Provide the [x, y] coordinate of the cell's center where the given text is located.  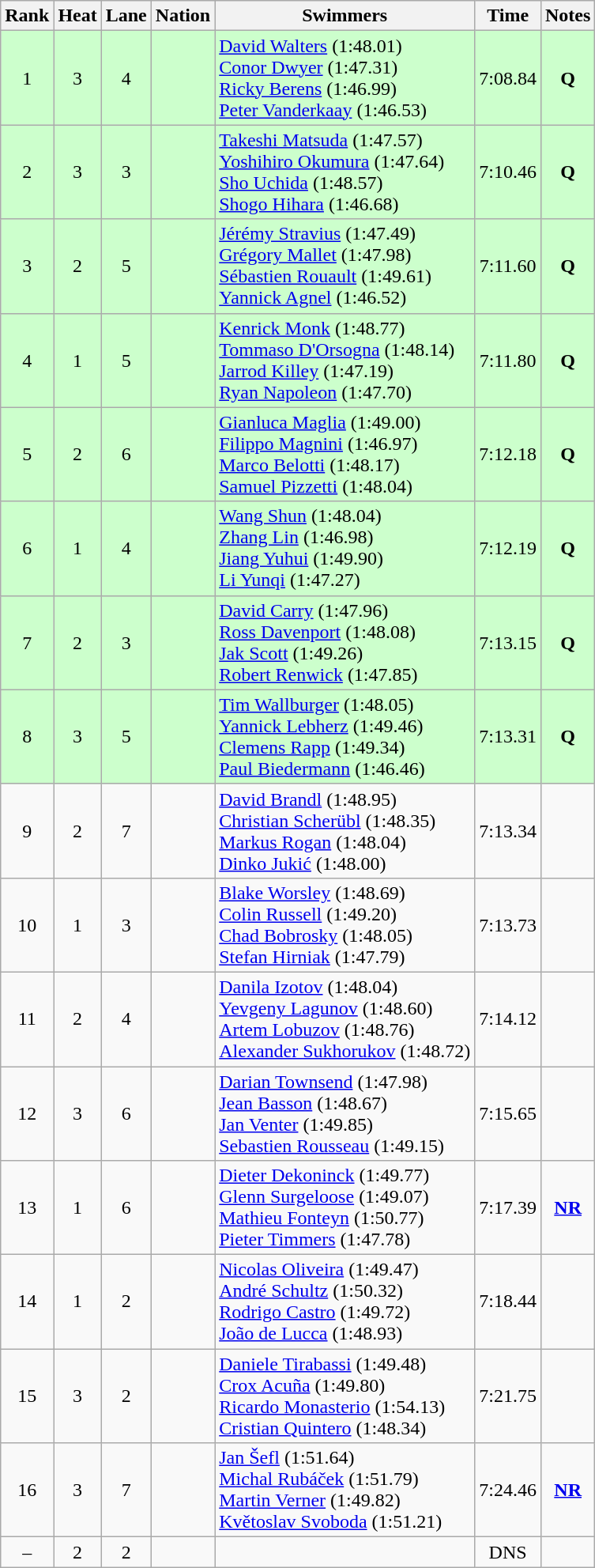
– [27, 1552]
Jan Šefl (1:51.64)Michal Rubáček (1:51.79)Martin Verner (1:49.82)Květoslav Svoboda (1:51.21) [345, 1490]
David Brandl (1:48.95)Christian Scherübl (1:48.35)Markus Rogan (1:48.04)Dinko Jukić (1:48.00) [345, 830]
Notes [567, 16]
7:11.80 [508, 361]
7:14.12 [508, 1018]
Daniele Tirabassi (1:49.48)Crox Acuña (1:49.80)Ricardo Monasterio (1:54.13)Cristian Quintero (1:48.34) [345, 1396]
Lane [126, 16]
7:12.18 [508, 454]
Wang Shun (1:48.04)Zhang Lin (1:46.98)Jiang Yuhui (1:49.90)Li Yunqi (1:47.27) [345, 549]
10 [27, 925]
15 [27, 1396]
Nicolas Oliveira (1:49.47)André Schultz (1:50.32)Rodrigo Castro (1:49.72)João de Lucca (1:48.93) [345, 1302]
7:17.39 [508, 1208]
7:13.73 [508, 925]
David Walters (1:48.01)Conor Dwyer (1:47.31)Ricky Berens (1:46.99)Peter Vanderkaay (1:46.53) [345, 77]
16 [27, 1490]
12 [27, 1113]
Gianluca Maglia (1:49.00)Filippo Magnini (1:46.97)Marco Belotti (1:48.17)Samuel Pizzetti (1:48.04) [345, 454]
Darian Townsend (1:47.98)Jean Basson (1:48.67)Jan Venter (1:49.85)Sebastien Rousseau (1:49.15) [345, 1113]
David Carry (1:47.96)Ross Davenport (1:48.08)Jak Scott (1:49.26)Robert Renwick (1:47.85) [345, 642]
Jérémy Stravius (1:47.49)Grégory Mallet (1:47.98)Sébastien Rouault (1:49.61)Yannick Agnel (1:46.52) [345, 266]
Blake Worsley (1:48.69)Colin Russell (1:49.20)Chad Bobrosky (1:48.05)Stefan Hirniak (1:47.79) [345, 925]
7:18.44 [508, 1302]
Time [508, 16]
Tim Wallburger (1:48.05)Yannick Lebherz (1:49.46)Clemens Rapp (1:49.34)Paul Biedermann (1:46.46) [345, 737]
7:13.15 [508, 642]
DNS [508, 1552]
Swimmers [345, 16]
Dieter Dekoninck (1:49.77)Glenn Surgeloose (1:49.07)Mathieu Fonteyn (1:50.77)Pieter Timmers (1:47.78) [345, 1208]
8 [27, 737]
7:12.19 [508, 549]
Danila Izotov (1:48.04)Yevgeny Lagunov (1:48.60)Artem Lobuzov (1:48.76)Alexander Sukhorukov (1:48.72) [345, 1018]
Nation [183, 16]
11 [27, 1018]
Takeshi Matsuda (1:47.57)Yoshihiro Okumura (1:47.64)Sho Uchida (1:48.57)Shogo Hihara (1:46.68) [345, 172]
7:13.34 [508, 830]
Heat [77, 16]
7:24.46 [508, 1490]
7:08.84 [508, 77]
14 [27, 1302]
7:15.65 [508, 1113]
Rank [27, 16]
7:13.31 [508, 737]
Kenrick Monk (1:48.77)Tommaso D'Orsogna (1:48.14)Jarrod Killey (1:47.19)Ryan Napoleon (1:47.70) [345, 361]
9 [27, 830]
7:10.46 [508, 172]
7:11.60 [508, 266]
7:21.75 [508, 1396]
13 [27, 1208]
